Extract the [x, y] coordinate from the center of the cell holding the provided text.  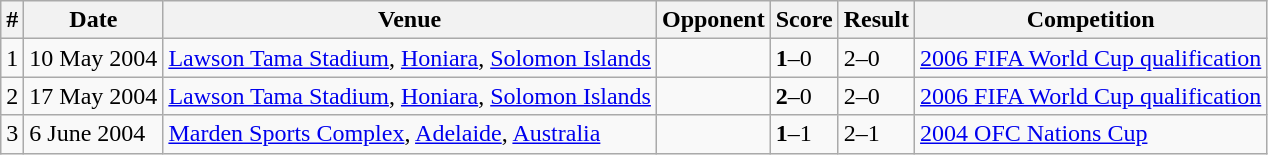
Opponent [713, 20]
2 [12, 96]
17 May 2004 [94, 96]
Competition [1091, 20]
Marden Sports Complex, Adelaide, Australia [410, 134]
10 May 2004 [94, 58]
Date [94, 20]
1 [12, 58]
Score [804, 20]
3 [12, 134]
2–1 [876, 134]
6 June 2004 [94, 134]
Venue [410, 20]
# [12, 20]
1–0 [804, 58]
Result [876, 20]
2004 OFC Nations Cup [1091, 134]
1–1 [804, 134]
